Search for the cell housing the specified text and yield its (X, Y) center coordinate. 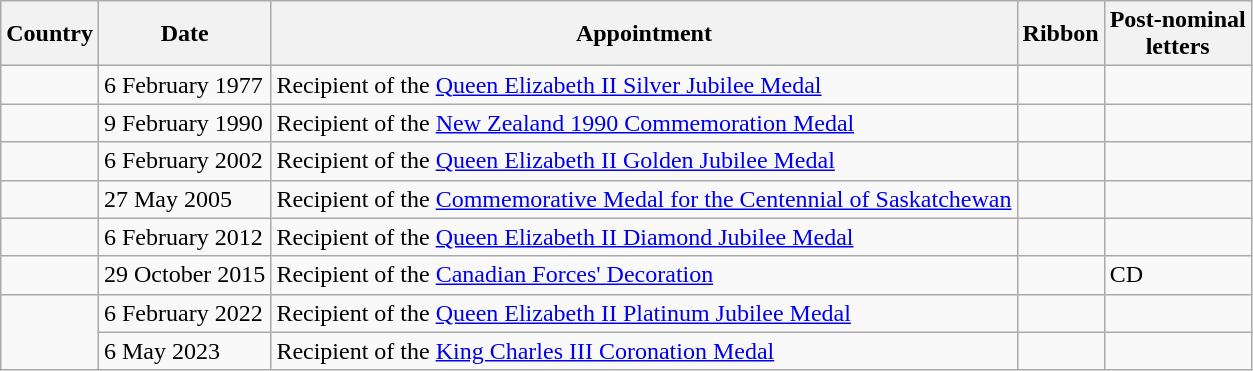
Recipient of the New Zealand 1990 Commemoration Medal (644, 123)
Recipient of the Queen Elizabeth II Diamond Jubilee Medal (644, 237)
Recipient of the Canadian Forces' Decoration (644, 275)
Post-nominalletters (1178, 34)
Recipient of the King Charles III Coronation Medal (644, 351)
27 May 2005 (184, 199)
Ribbon (1060, 34)
Recipient of the Queen Elizabeth II Platinum Jubilee Medal (644, 313)
9 February 1990 (184, 123)
Recipient of the Commemorative Medal for the Centennial of Saskatchewan (644, 199)
Appointment (644, 34)
Recipient of the Queen Elizabeth II Silver Jubilee Medal (644, 85)
Country (50, 34)
6 February 2012 (184, 237)
CD (1178, 275)
Recipient of the Queen Elizabeth II Golden Jubilee Medal (644, 161)
6 May 2023 (184, 351)
6 February 2002 (184, 161)
6 February 2022 (184, 313)
6 February 1977 (184, 85)
Date (184, 34)
29 October 2015 (184, 275)
